Determine the (x, y) coordinate at the center of the cell enclosing the given text.  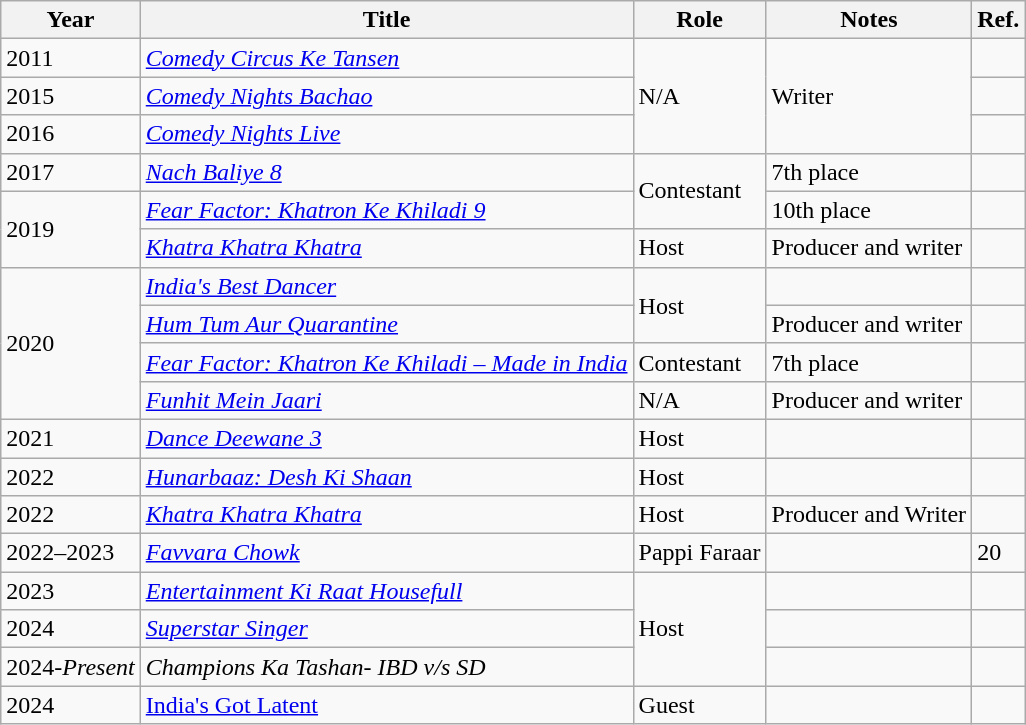
Role (700, 20)
2023 (70, 591)
Superstar Singer (386, 629)
2022–2023 (70, 553)
Fear Factor: Khatron Ke Khiladi 9 (386, 210)
Ref. (998, 20)
Guest (700, 705)
Comedy Nights Bachao (386, 96)
10th place (869, 210)
20 (998, 553)
Hunarbaaz: Desh Ki Shaan (386, 477)
Producer and Writer (869, 515)
2017 (70, 172)
India's Got Latent (386, 705)
Fear Factor: Khatron Ke Khiladi – Made in India (386, 362)
Champions Ka Tashan- IBD v/s SD (386, 667)
Nach Baliye 8 (386, 172)
Comedy Nights Live (386, 134)
2019 (70, 229)
2020 (70, 343)
Hum Tum Aur Quarantine (386, 324)
2021 (70, 438)
Notes (869, 20)
2015 (70, 96)
Funhit Mein Jaari (386, 400)
India's Best Dancer (386, 286)
Entertainment Ki Raat Housefull (386, 591)
Comedy Circus Ke Tansen (386, 58)
2011 (70, 58)
2024-Present (70, 667)
Pappi Faraar (700, 553)
Title (386, 20)
Favvara Chowk (386, 553)
Writer (869, 96)
Year (70, 20)
Dance Deewane 3 (386, 438)
2016 (70, 134)
